Output the [x, y] coordinate of the center of the cell containing the given text.  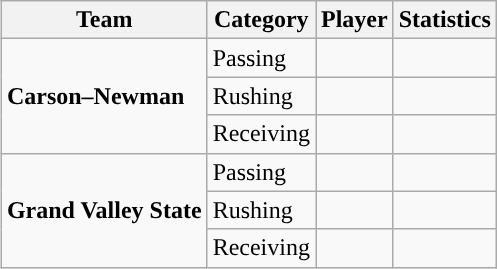
Player [355, 20]
Grand Valley State [104, 210]
Statistics [444, 20]
Carson–Newman [104, 96]
Category [261, 20]
Team [104, 20]
